Extract the (X, Y) coordinate from the center of the cell holding the provided text.  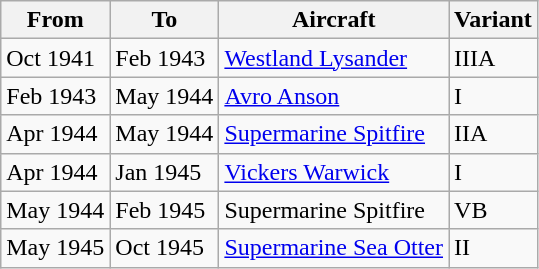
Vickers Warwick (334, 172)
Oct 1945 (164, 248)
To (164, 20)
IIA (494, 134)
Avro Anson (334, 96)
VB (494, 210)
May 1945 (56, 248)
Westland Lysander (334, 58)
Feb 1945 (164, 210)
Variant (494, 20)
Supermarine Sea Otter (334, 248)
IIIA (494, 58)
Oct 1941 (56, 58)
Jan 1945 (164, 172)
Aircraft (334, 20)
II (494, 248)
From (56, 20)
